Return [X, Y] of the center of cell containing provided text 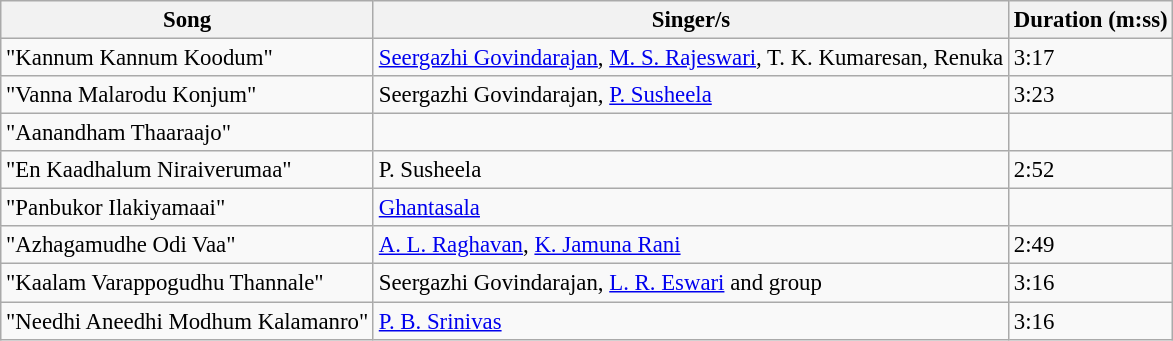
"Panbukor Ilakiyamaai" [188, 208]
Singer/s [690, 20]
"Kannum Kannum Koodum" [188, 58]
"Aanandham Thaaraajo" [188, 133]
"Azhagamudhe Odi Vaa" [188, 245]
Duration (m:ss) [1091, 20]
Seergazhi Govindarajan, M. S. Rajeswari, T. K. Kumaresan, Renuka [690, 58]
"En Kaadhalum Niraiverumaa" [188, 170]
Ghantasala [690, 208]
Seergazhi Govindarajan, P. Susheela [690, 95]
2:52 [1091, 170]
3:17 [1091, 58]
"Vanna Malarodu Konjum" [188, 95]
P. Susheela [690, 170]
"Kaalam Varappogudhu Thannale" [188, 283]
P. B. Srinivas [690, 321]
"Needhi Aneedhi Modhum Kalamanro" [188, 321]
3:23 [1091, 95]
A. L. Raghavan, K. Jamuna Rani [690, 245]
Song [188, 20]
Seergazhi Govindarajan, L. R. Eswari and group [690, 283]
2:49 [1091, 245]
